From the cell containing the given text, extract its center point as (X, Y) coordinate. 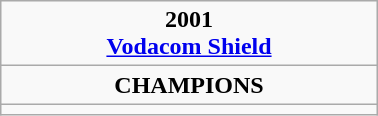
2001 Vodacom Shield (189, 34)
CHAMPIONS (189, 85)
